Determine the (X, Y) coordinate at the center of the cell enclosing the given text.  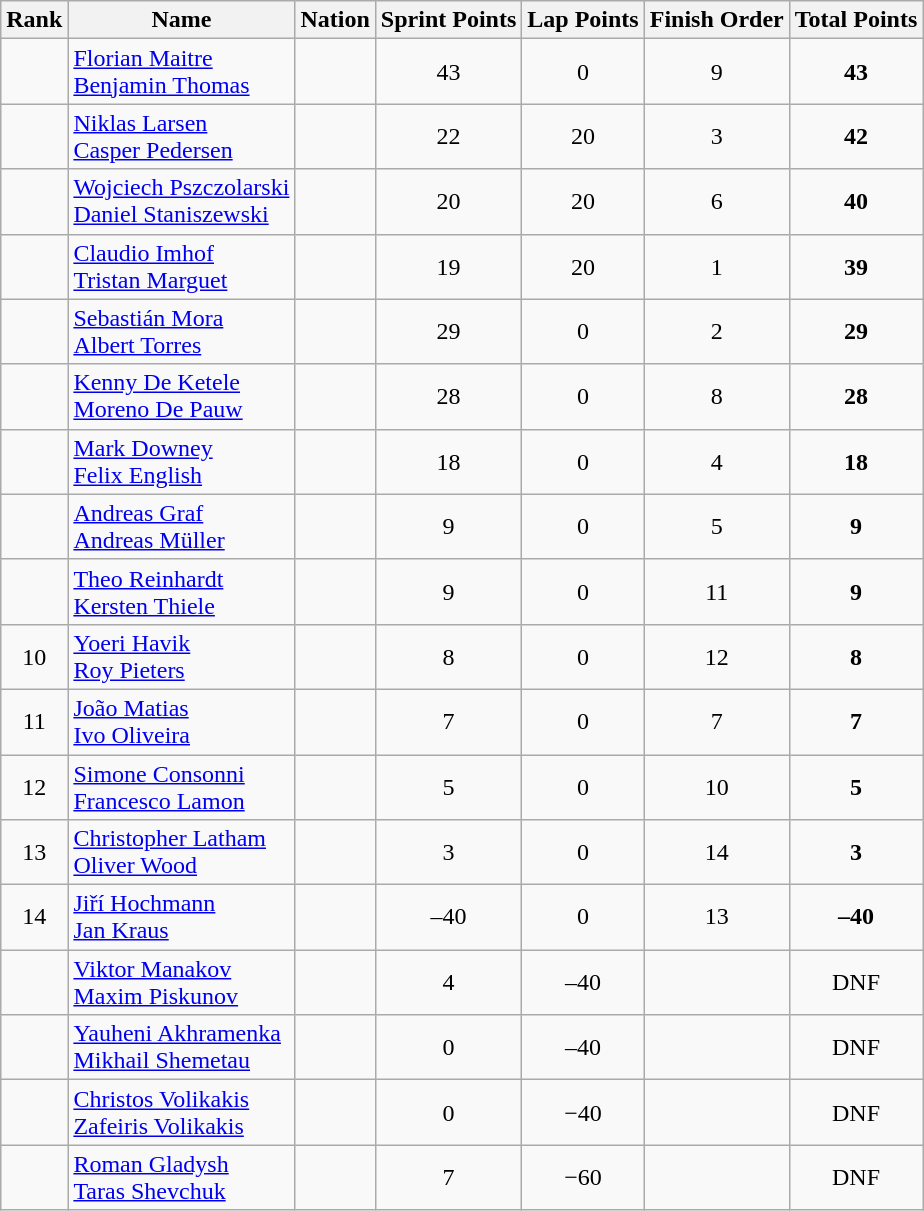
Sprint Points (448, 20)
−60 (583, 1178)
Rank (34, 20)
Claudio ImhofTristan Marguet (182, 266)
Yoeri HavikRoy Pieters (182, 656)
2 (716, 332)
Christopher LathamOliver Wood (182, 852)
Yauheni AkhramenkaMikhail Shemetau (182, 1048)
Finish Order (716, 20)
Sebastián MoraAlbert Torres (182, 332)
Total Points (856, 20)
Lap Points (583, 20)
João MatiasIvo Oliveira (182, 722)
Christos VolikakisZafeiris Volikakis (182, 1112)
Kenny De KeteleMoreno De Pauw (182, 396)
Roman GladyshTaras Shevchuk (182, 1178)
Jiří HochmannJan Kraus (182, 918)
Niklas LarsenCasper Pedersen (182, 136)
Simone ConsonniFrancesco Lamon (182, 786)
19 (448, 266)
6 (716, 202)
39 (856, 266)
42 (856, 136)
22 (448, 136)
Theo ReinhardtKersten Thiele (182, 592)
Name (182, 20)
1 (716, 266)
40 (856, 202)
Nation (335, 20)
−40 (583, 1112)
Florian MaitreBenjamin Thomas (182, 72)
Viktor ManakovMaxim Piskunov (182, 982)
Mark DowneyFelix English (182, 462)
Andreas GrafAndreas Müller (182, 526)
Wojciech PszczolarskiDaniel Staniszewski (182, 202)
